Find where the given text appears and provide that cell's center as [X, Y] coordinate. 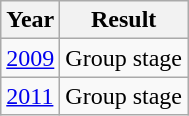
2011 [30, 96]
Year [30, 20]
2009 [30, 58]
Result [124, 20]
